Return [X, Y] of the center of cell containing provided text 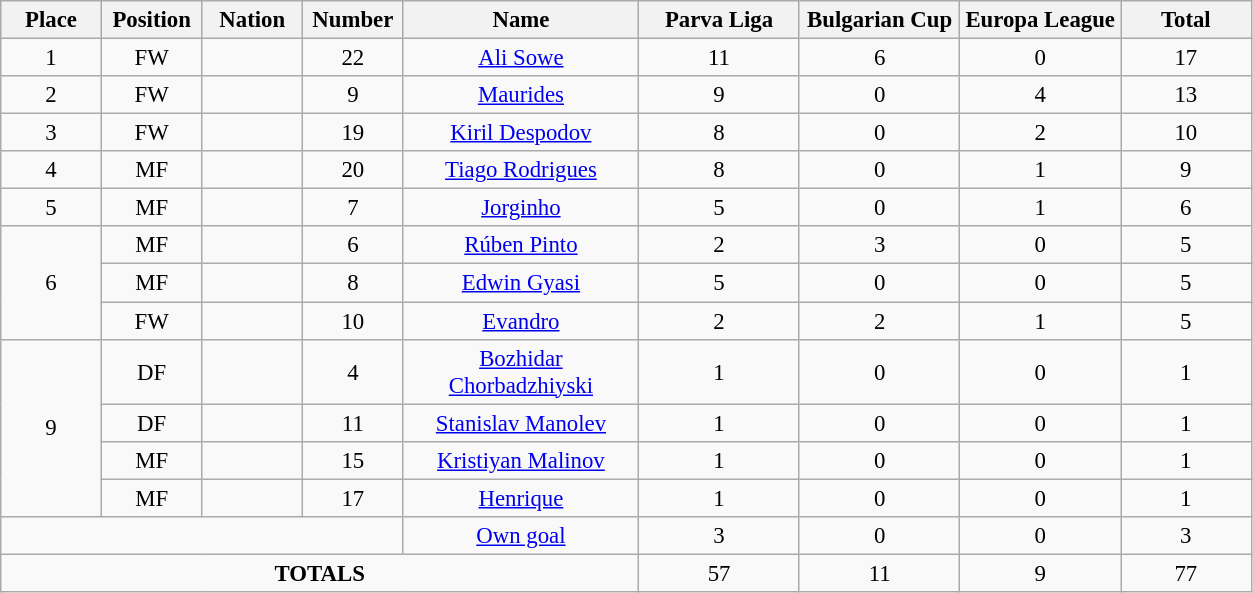
Tiago Rodrigues [521, 170]
Bozhidar Chorbadzhiyski [521, 372]
57 [720, 573]
7 [354, 208]
Position [152, 20]
Total [1186, 20]
15 [354, 460]
TOTALS [320, 573]
Edwin Gyasi [521, 283]
Jorginho [521, 208]
Kristiyan Malinov [521, 460]
19 [354, 133]
Stanislav Manolev [521, 423]
Evandro [521, 321]
Name [521, 20]
Kiril Despodov [521, 133]
Parva Liga [720, 20]
Own goal [521, 536]
Place [52, 20]
22 [354, 58]
Europa League [1040, 20]
Number [354, 20]
Rúben Pinto [521, 245]
20 [354, 170]
Ali Sowe [521, 58]
Bulgarian Cup [880, 20]
13 [1186, 95]
Henrique [521, 498]
77 [1186, 573]
Nation [252, 20]
Maurides [521, 95]
